Find where the given text appears and provide that cell's center as [X, Y] coordinate. 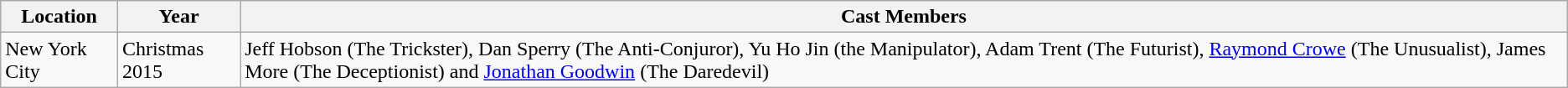
Cast Members [905, 17]
New York City [59, 60]
Location [59, 17]
Christmas 2015 [178, 60]
Year [178, 17]
